From the cell containing the given text, extract its center point as (x, y) coordinate. 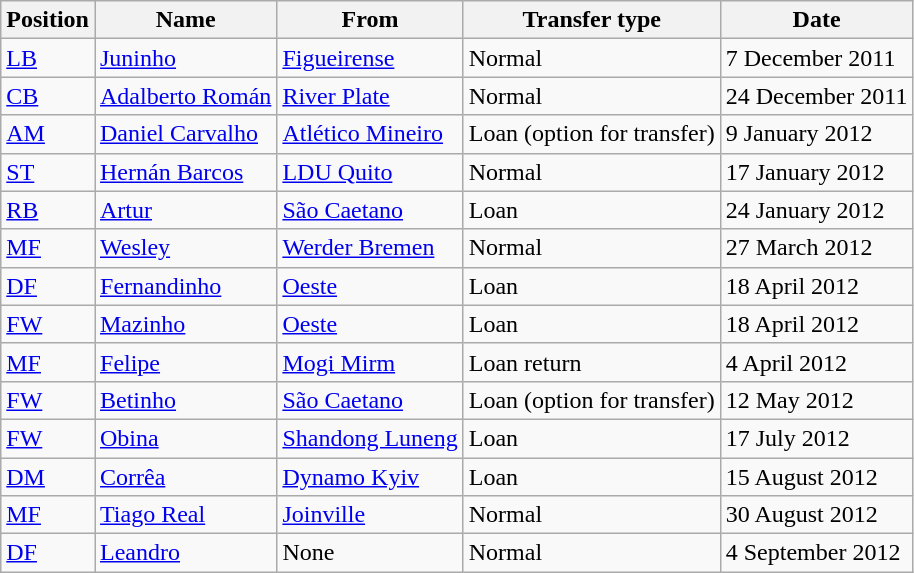
Hernán Barcos (185, 172)
ST (48, 172)
4 September 2012 (816, 553)
17 July 2012 (816, 438)
24 January 2012 (816, 210)
None (370, 553)
7 December 2011 (816, 58)
17 January 2012 (816, 172)
Adalberto Román (185, 96)
Name (185, 20)
Wesley (185, 248)
27 March 2012 (816, 248)
Felipe (185, 362)
AM (48, 134)
Loan return (592, 362)
15 August 2012 (816, 477)
Daniel Carvalho (185, 134)
9 January 2012 (816, 134)
Joinville (370, 515)
Date (816, 20)
Tiago Real (185, 515)
Corrêa (185, 477)
Dynamo Kyiv (370, 477)
Juninho (185, 58)
Werder Bremen (370, 248)
LDU Quito (370, 172)
Position (48, 20)
24 December 2011 (816, 96)
Mazinho (185, 324)
4 April 2012 (816, 362)
River Plate (370, 96)
12 May 2012 (816, 400)
Transfer type (592, 20)
Atlético Mineiro (370, 134)
LB (48, 58)
Betinho (185, 400)
DM (48, 477)
Fernandinho (185, 286)
Artur (185, 210)
Mogi Mirm (370, 362)
From (370, 20)
CB (48, 96)
Figueirense (370, 58)
Shandong Luneng (370, 438)
Obina (185, 438)
RB (48, 210)
30 August 2012 (816, 515)
Leandro (185, 553)
